Search for the cell housing the specified text and yield its [X, Y] center coordinate. 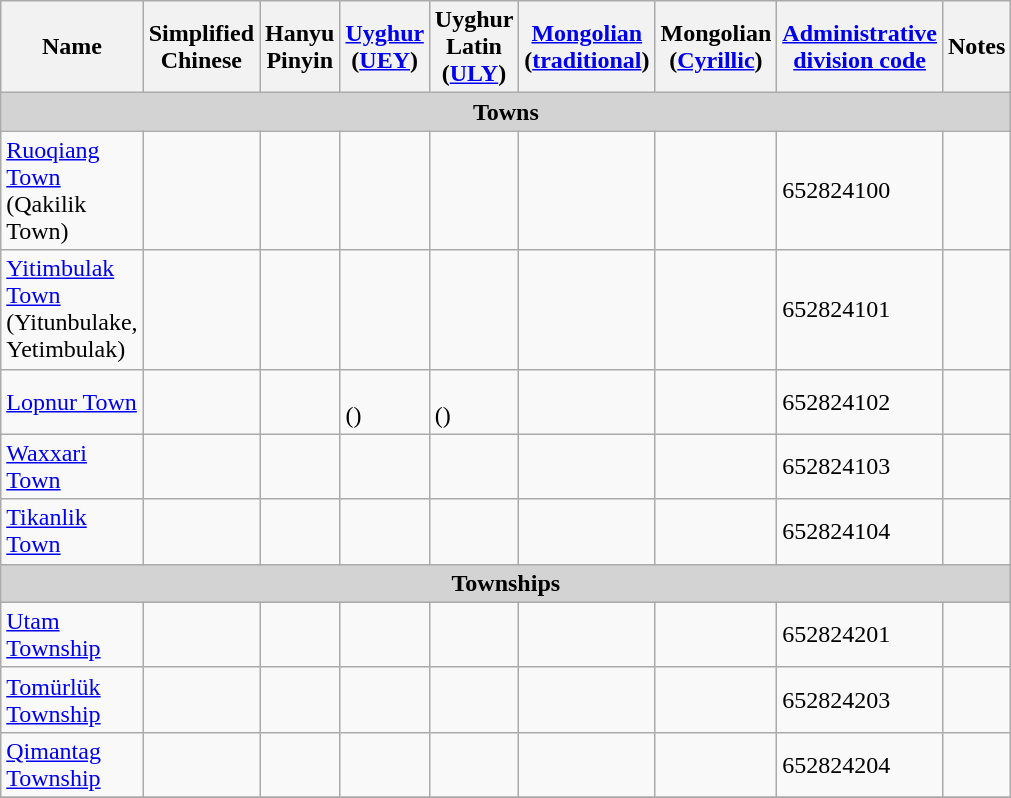
Administrative division code [860, 47]
Mongolian (traditional) [587, 47]
Hanyu Pinyin [300, 47]
Tikanlik Town [72, 532]
Townships [506, 583]
652824100 [860, 190]
Uyghur (UEY) [384, 47]
652824103 [860, 466]
Mongolian (Cyrillic) [716, 47]
652824203 [860, 700]
Waxxari Town [72, 466]
Name [72, 47]
Utam Township [72, 634]
652824104 [860, 532]
Notes [976, 47]
652824102 [860, 402]
652824101 [860, 310]
652824204 [860, 764]
Qimantag Township [72, 764]
Tomürlük Township [72, 700]
Uyghur Latin (ULY) [474, 47]
Ruoqiang Town(Qakilik Town) [72, 190]
652824201 [860, 634]
Lopnur Town [72, 402]
Yitimbulak Town(Yitunbulake, Yetimbulak) [72, 310]
Towns [506, 112]
Simplified Chinese [201, 47]
